Pinpoint the cell where the given text exists, returning its (X, Y) midpoint coordinate. 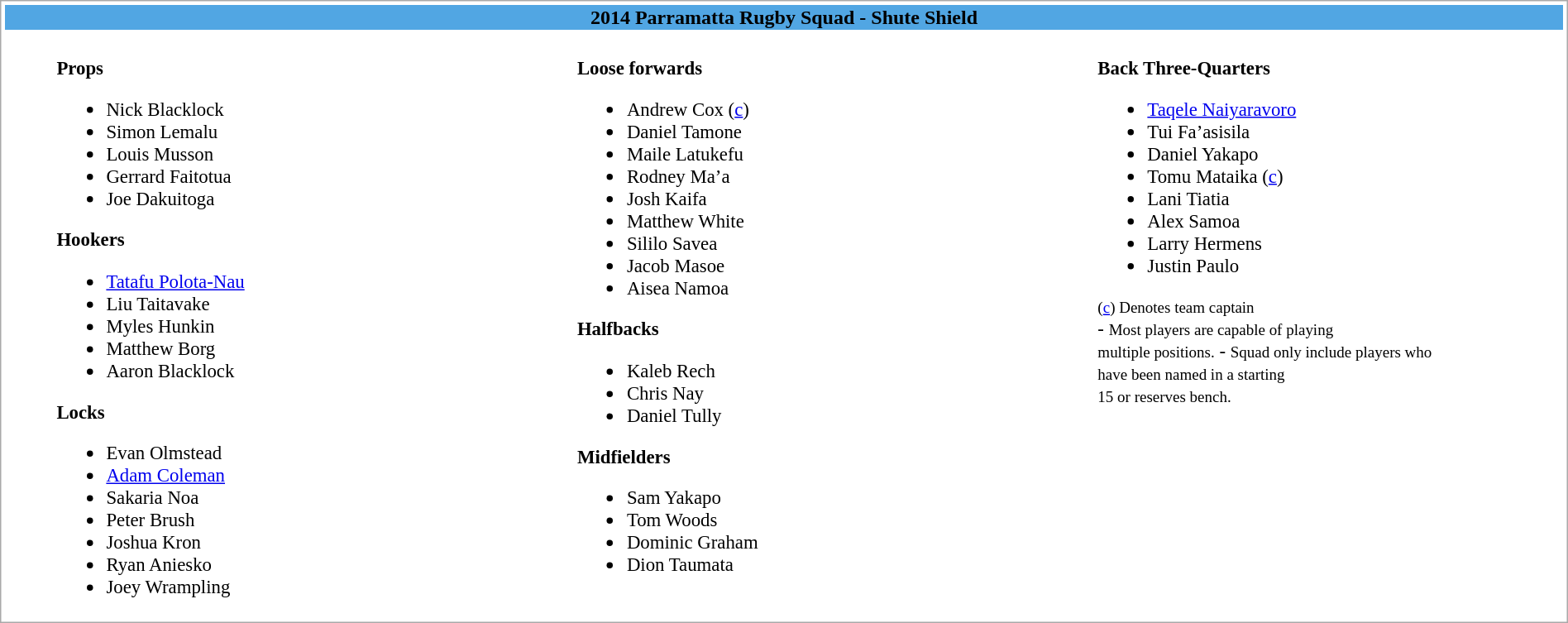
2014 Parramatta Rugby Squad - Shute Shield (784, 17)
